From the cell containing the given text, extract its center point as (x, y) coordinate. 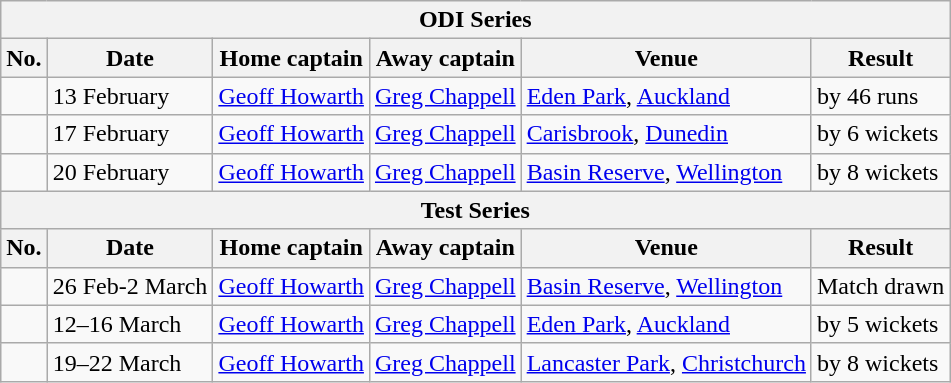
20 February (130, 172)
Carisbrook, Dunedin (666, 134)
17 February (130, 134)
13 February (130, 96)
by 6 wickets (880, 134)
26 Feb-2 March (130, 286)
by 46 runs (880, 96)
12–16 March (130, 324)
19–22 March (130, 362)
ODI Series (476, 20)
Match drawn (880, 286)
by 5 wickets (880, 324)
Lancaster Park, Christchurch (666, 362)
Test Series (476, 210)
